Pinpoint the cell where the given text exists, returning its [x, y] midpoint coordinate. 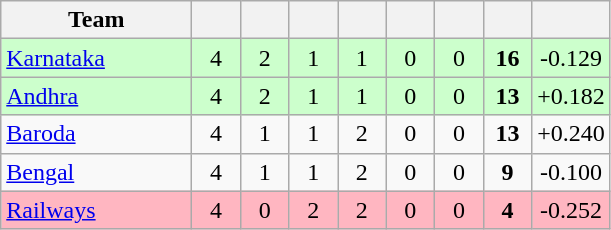
9 [508, 172]
+0.240 [572, 134]
Bengal [96, 172]
-0.100 [572, 172]
16 [508, 58]
Baroda [96, 134]
Team [96, 20]
+0.182 [572, 96]
Andhra [96, 96]
Railways [96, 210]
-0.129 [572, 58]
-0.252 [572, 210]
Karnataka [96, 58]
